Output the (x, y) coordinate of the center of the cell containing the given text.  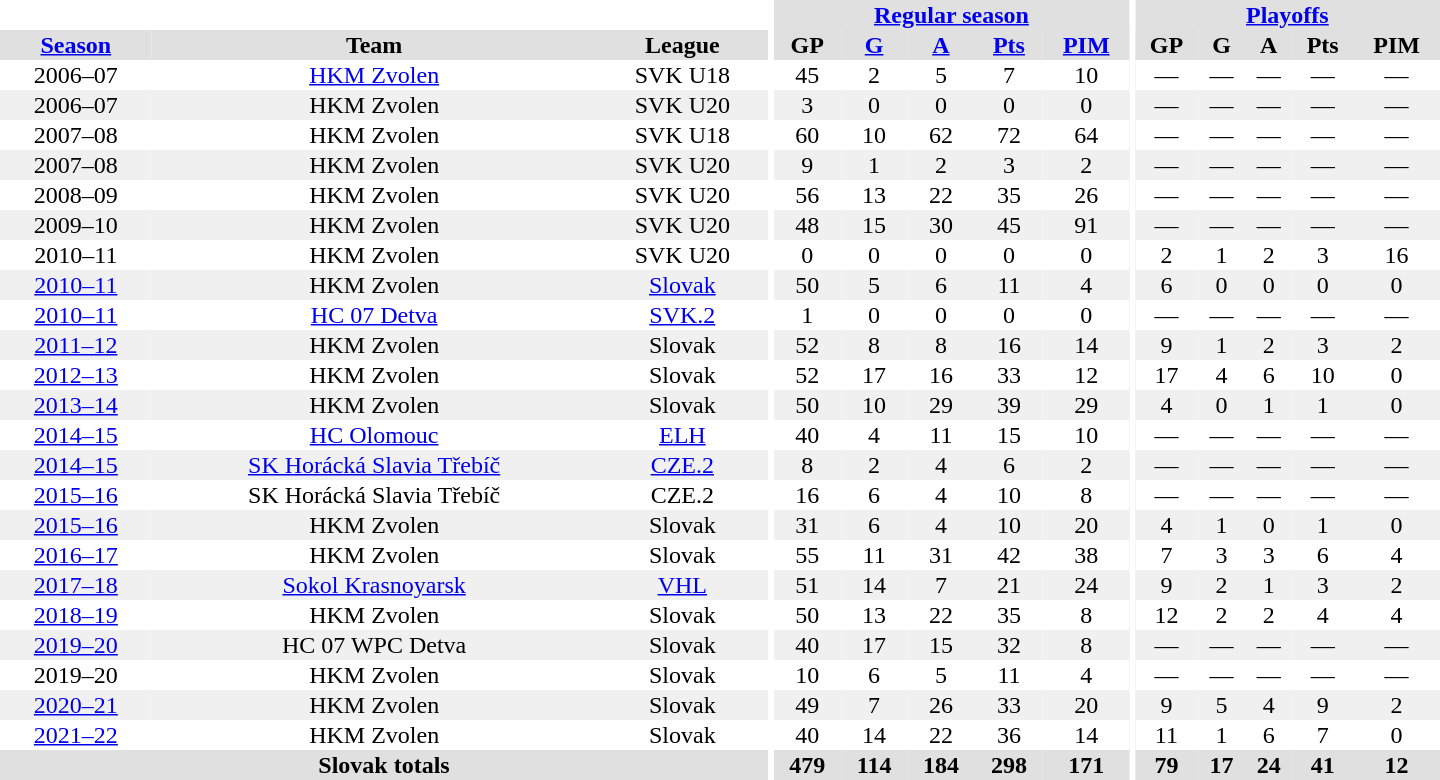
ELH (682, 435)
SVK.2 (682, 315)
2017–18 (76, 585)
2021–22 (76, 735)
39 (1009, 405)
Sokol Krasnoyarsk (374, 585)
2013–14 (76, 405)
48 (807, 225)
49 (807, 705)
2018–19 (76, 615)
2016–17 (76, 555)
Slovak totals (384, 765)
41 (1322, 765)
298 (1009, 765)
2008–09 (76, 195)
HC 07 WPC Detva (374, 645)
Season (76, 45)
42 (1009, 555)
Regular season (951, 15)
32 (1009, 645)
HC Olomouc (374, 435)
64 (1086, 135)
60 (807, 135)
62 (941, 135)
184 (941, 765)
72 (1009, 135)
2011–12 (76, 345)
League (682, 45)
2020–21 (76, 705)
38 (1086, 555)
VHL (682, 585)
479 (807, 765)
2009–10 (76, 225)
Team (374, 45)
56 (807, 195)
51 (807, 585)
55 (807, 555)
36 (1009, 735)
91 (1086, 225)
171 (1086, 765)
21 (1009, 585)
2012–13 (76, 375)
114 (874, 765)
HC 07 Detva (374, 315)
Playoffs (1288, 15)
79 (1166, 765)
30 (941, 225)
